Identify which cell holds the provided text, then report its (X, Y) central coordinate. 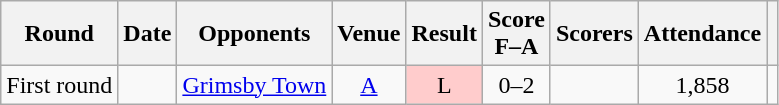
ScoreF–A (516, 34)
1,858 (702, 85)
Round (60, 34)
0–2 (516, 85)
First round (60, 85)
Scorers (594, 34)
Grimsby Town (254, 85)
Date (148, 34)
Opponents (254, 34)
Venue (369, 34)
Result (444, 34)
A (369, 85)
Attendance (702, 34)
L (444, 85)
